Provide the [x, y] coordinate of the cell's center where the given text is located.  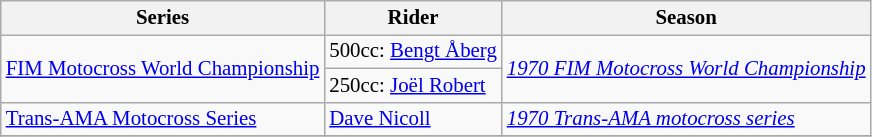
1970 Trans-AMA motocross series [686, 119]
Series [163, 18]
250cc: Joël Robert [412, 85]
500cc: Bengt Åberg [412, 51]
Rider [412, 18]
Dave Nicoll [412, 119]
1970 FIM Motocross World Championship [686, 68]
Season [686, 18]
Trans-AMA Motocross Series [163, 119]
FIM Motocross World Championship [163, 68]
